Search for the cell housing the specified text and yield its [x, y] center coordinate. 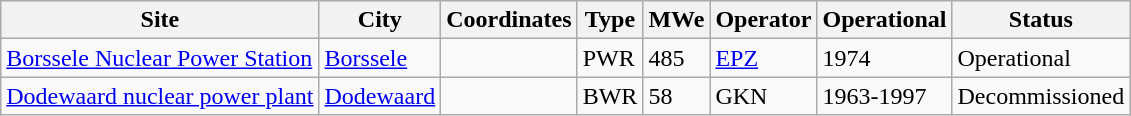
BWR [610, 96]
Borssele [380, 58]
Operator [764, 20]
Borssele Nuclear Power Station [160, 58]
1963-1997 [884, 96]
PWR [610, 58]
City [380, 20]
EPZ [764, 58]
Decommissioned [1041, 96]
GKN [764, 96]
Type [610, 20]
Coordinates [509, 20]
Dodewaard [380, 96]
485 [676, 58]
58 [676, 96]
1974 [884, 58]
Status [1041, 20]
MWe [676, 20]
Dodewaard nuclear power plant [160, 96]
Site [160, 20]
